Determine the (x, y) coordinate at the center of the cell enclosing the given text.  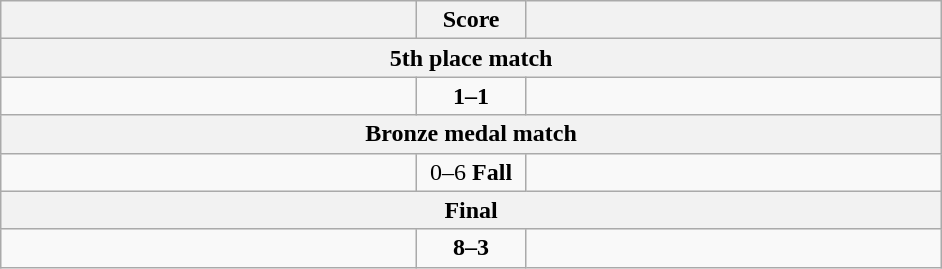
1–1 (472, 96)
5th place match (472, 58)
0–6 Fall (472, 172)
8–3 (472, 248)
Final (472, 210)
Score (472, 20)
Bronze medal match (472, 134)
